Determine the (X, Y) coordinate at the center of the cell enclosing the given text.  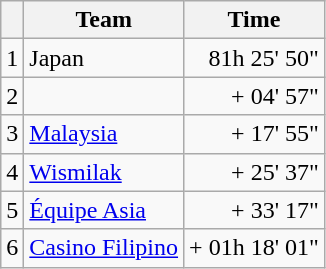
Wismilak (104, 172)
+ 33' 17" (254, 210)
Malaysia (104, 134)
+ 17' 55" (254, 134)
1 (12, 58)
+ 25' 37" (254, 172)
3 (12, 134)
4 (12, 172)
Casino Filipino (104, 248)
Équipe Asia (104, 210)
Time (254, 20)
+ 04' 57" (254, 96)
2 (12, 96)
6 (12, 248)
81h 25' 50" (254, 58)
Japan (104, 58)
Team (104, 20)
5 (12, 210)
+ 01h 18' 01" (254, 248)
